Return (X, Y) of the center of cell containing provided text 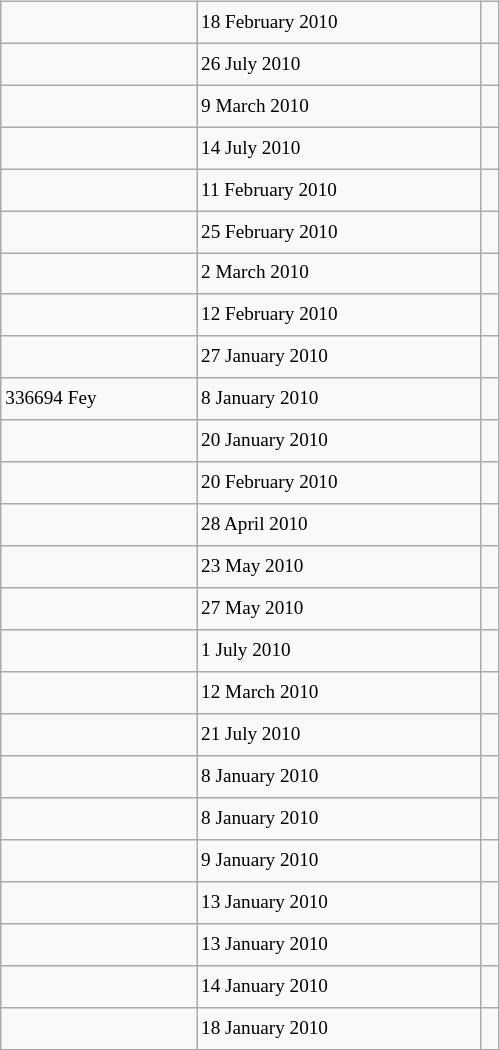
12 March 2010 (338, 693)
14 July 2010 (338, 148)
336694 Fey (99, 399)
28 April 2010 (338, 525)
9 January 2010 (338, 861)
18 January 2010 (338, 1028)
20 February 2010 (338, 483)
25 February 2010 (338, 232)
26 July 2010 (338, 64)
2 March 2010 (338, 274)
27 May 2010 (338, 609)
14 January 2010 (338, 986)
1 July 2010 (338, 651)
9 March 2010 (338, 106)
11 February 2010 (338, 190)
18 February 2010 (338, 22)
23 May 2010 (338, 567)
27 January 2010 (338, 357)
20 January 2010 (338, 441)
12 February 2010 (338, 315)
21 July 2010 (338, 735)
